Detect which cell encompasses the target text, then output its [x, y] center coordinate. 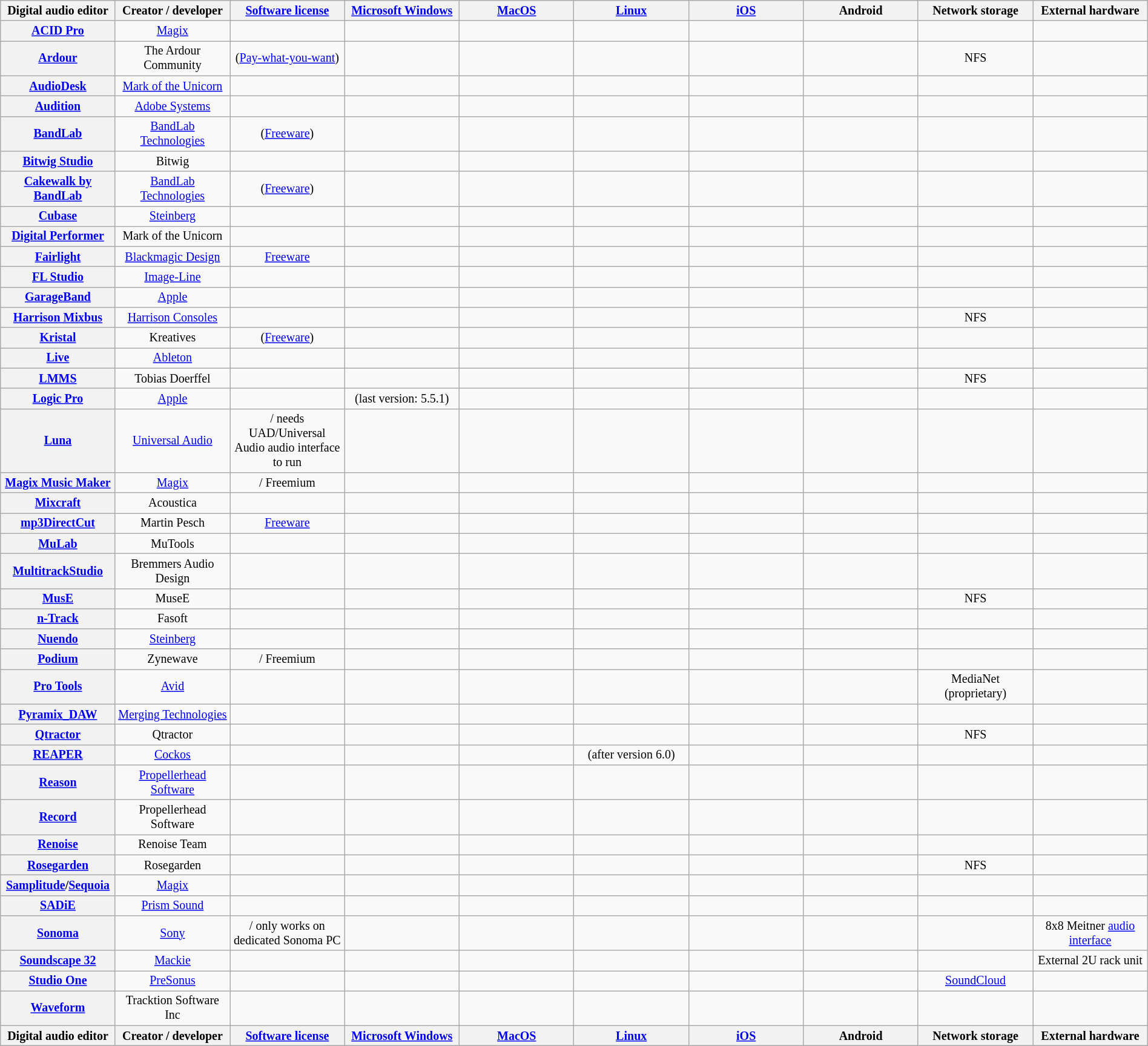
Cakewalk by BandLab [58, 189]
Harrison Mixbus [58, 317]
Universal Audio [172, 441]
Tracktion Software Inc [172, 1008]
MusE [58, 598]
Pro Tools [58, 686]
Kreatives [172, 338]
Avid [172, 686]
Adobe Systems [172, 107]
(after version 6.0) [631, 755]
Magix Music Maker [58, 483]
Luna [58, 441]
Blackmagic Design [172, 257]
/ only works on dedicated Sonoma PC [287, 933]
Ardour [58, 58]
PreSonus [172, 981]
Studio One [58, 981]
8x8 Meitner audio interface [1090, 933]
Waveform [58, 1008]
Samplitude/Sequoia [58, 885]
AudioDesk [58, 86]
MuTools [172, 544]
MultitrackStudio [58, 571]
n-Track [58, 619]
Martin Pesch [172, 523]
Zynewave [172, 660]
Bremmers Audio Design [172, 571]
Bitwig [172, 161]
Acoustica [172, 502]
The Ardour Community [172, 58]
Sonoma [58, 933]
Cockos [172, 755]
Live [58, 358]
Soundscape 32 [58, 960]
Sony [172, 933]
FL Studio [58, 277]
Mixcraft [58, 502]
Reason [58, 782]
Merging Technologies [172, 714]
REAPER [58, 755]
Prism Sound [172, 906]
Fairlight [58, 257]
Ableton [172, 358]
LMMS [58, 379]
Bitwig Studio [58, 161]
Renoise Team [172, 845]
Nuendo [58, 639]
/ needs UAD/Universal Audio audio interface to run [287, 441]
Digital Performer [58, 236]
Renoise [58, 845]
External 2U rack unit [1090, 960]
Audition [58, 107]
MediaNet (proprietary) [975, 686]
Harrison Consoles [172, 317]
Kristal [58, 338]
MuseE [172, 598]
ACID Pro [58, 31]
Mackie [172, 960]
Logic Pro [58, 398]
Podium [58, 660]
Cubase [58, 217]
SoundCloud [975, 981]
Record [58, 817]
mp3DirectCut [58, 523]
Tobias Doerffel [172, 379]
SADiE [58, 906]
BandLab [58, 133]
Pyramix_DAW [58, 714]
Fasoft [172, 619]
Image-Line [172, 277]
MuLab [58, 544]
(last version: 5.5.1) [402, 398]
(Pay-what-you-want) [287, 58]
GarageBand [58, 298]
